Scan for the cell matching the given text and deliver its (X, Y) coordinate at center. 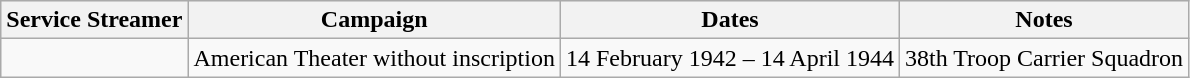
Service Streamer (94, 20)
Notes (1044, 20)
Dates (730, 20)
14 February 1942 – 14 April 1944 (730, 58)
Campaign (374, 20)
American Theater without inscription (374, 58)
38th Troop Carrier Squadron (1044, 58)
